Identify which cell holds the provided text, then report its (x, y) central coordinate. 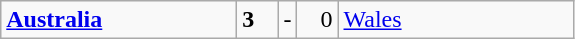
Australia (119, 20)
3 (258, 20)
0 (318, 20)
- (288, 20)
Wales (456, 20)
